From the cell containing the given text, extract its center point as (x, y) coordinate. 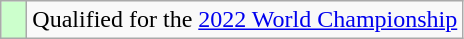
Qualified for the 2022 World Championship (245, 20)
